Extract the [x, y] coordinate from the center of the cell holding the provided text.  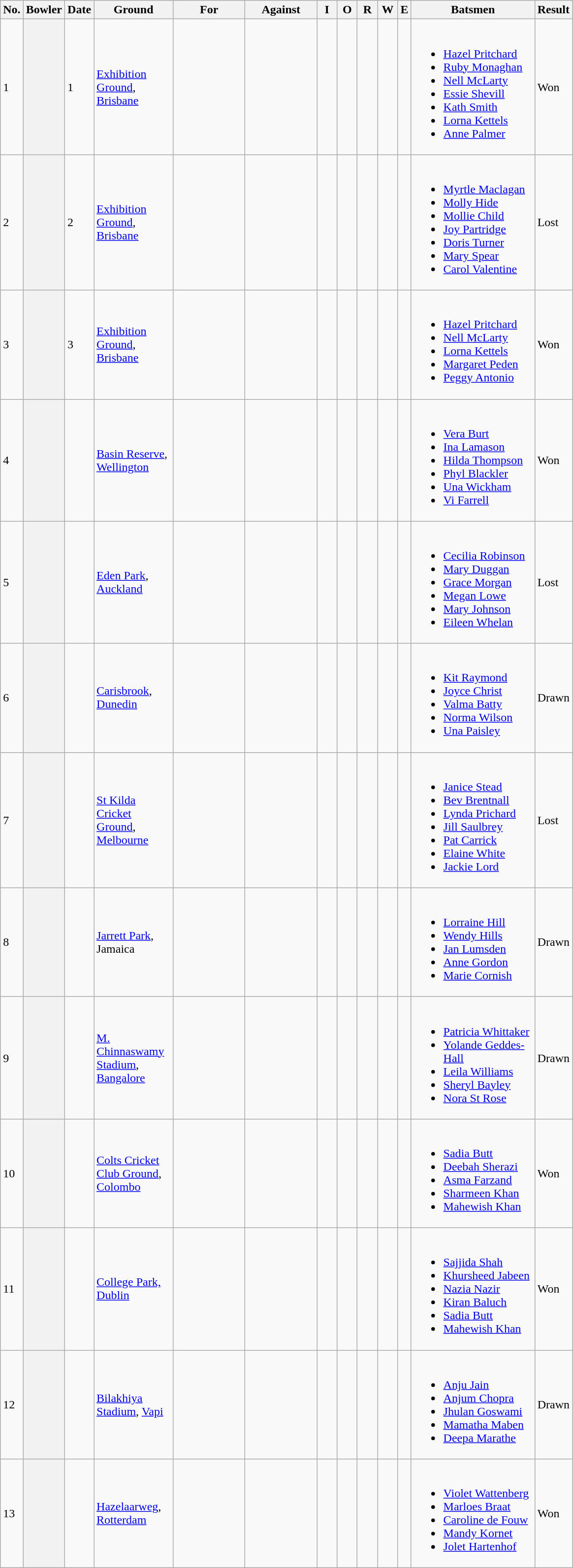
7 [12, 820]
Date [80, 10]
13 [12, 1513]
Hazelaarweg, Rotterdam [134, 1513]
Anju JainAnjum ChopraJhulan GoswamiMamatha MabenDeepa Marathe [473, 1404]
Result [553, 10]
Myrtle MaclaganMolly HideMollie ChildJoy PartridgeDoris TurnerMary SpearCarol Valentine [473, 223]
Ground [134, 10]
Violet WattenbergMarloes BraatCaroline de FouwMandy KornetJolet Hartenhof [473, 1513]
Eden Park, Auckland [134, 582]
No. [12, 10]
College Park, Dublin [134, 1289]
Vera BurtIna LamasonHilda ThompsonPhyl BlacklerUna WickhamVi Farrell [473, 460]
8 [12, 942]
St Kilda Cricket Ground, Melbourne [134, 820]
12 [12, 1404]
Jarrett Park, Jamaica [134, 942]
W [388, 10]
Janice SteadBev BrentnallLynda PrichardJill SaulbreyPat CarrickElaine WhiteJackie Lord [473, 820]
10 [12, 1173]
I [327, 10]
O [348, 10]
9 [12, 1058]
Colts Cricket Club Ground, Colombo [134, 1173]
6 [12, 698]
Patricia WhittakerYolande Geddes-HallLeila WilliamsSheryl BayleyNora St Rose [473, 1058]
11 [12, 1289]
4 [12, 460]
M. Chinnaswamy Stadium, Bangalore [134, 1058]
Lorraine HillWendy HillsJan LumsdenAnne GordonMarie Cornish [473, 942]
Sajjida ShahKhursheed JabeenNazia NazirKiran BaluchSadia ButtMahewish Khan [473, 1289]
R [367, 10]
Hazel PritchardRuby MonaghanNell McLartyEssie ShevillKath SmithLorna KettelsAnne Palmer [473, 87]
Carisbrook, Dunedin [134, 698]
Bilakhiya Stadium, Vapi [134, 1404]
Bowler [44, 10]
Sadia ButtDeebah SheraziAsma FarzandSharmeen KhanMahewish Khan [473, 1173]
Cecilia RobinsonMary DugganGrace MorganMegan LoweMary JohnsonEileen Whelan [473, 582]
For [209, 10]
Batsmen [473, 10]
E [405, 10]
Kit RaymondJoyce ChristValma BattyNorma WilsonUna Paisley [473, 698]
Basin Reserve, Wellington [134, 460]
5 [12, 582]
Hazel PritchardNell McLartyLorna KettelsMargaret PedenPeggy Antonio [473, 345]
Against [281, 10]
